Identify which cell holds the provided text, then report its [X, Y] central coordinate. 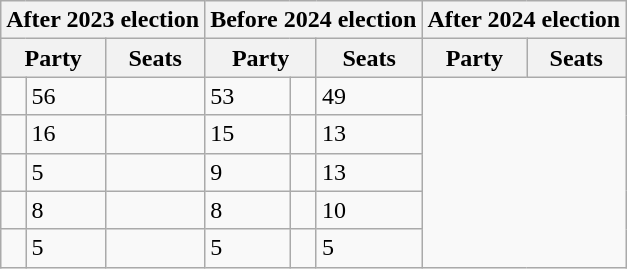
After 2023 election [103, 20]
15 [248, 134]
After 2024 election [524, 20]
9 [248, 172]
53 [248, 96]
16 [66, 134]
56 [66, 96]
Before 2024 election [314, 20]
49 [368, 96]
10 [368, 210]
